Determine the (x, y) coordinate at the center of the cell enclosing the given text.  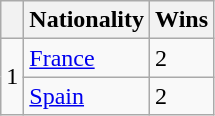
Wins (182, 20)
Nationality (87, 20)
1 (12, 77)
Spain (87, 96)
France (87, 58)
